Search for the cell housing the specified text and yield its [x, y] center coordinate. 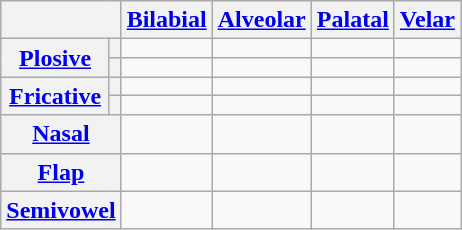
Velar [427, 20]
Bilabial [166, 20]
Flap [61, 172]
Semivowel [61, 210]
Alveolar [262, 20]
Plosive [56, 58]
Fricative [56, 96]
Nasal [61, 134]
Palatal [352, 20]
